From the cell containing the given text, extract its center point as (x, y) coordinate. 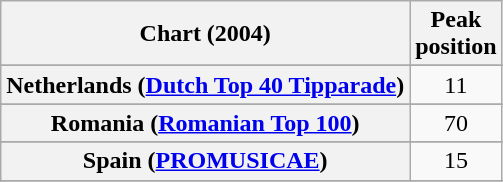
15 (456, 161)
11 (456, 85)
Chart (2004) (206, 34)
70 (456, 123)
Spain (PROMUSICAE) (206, 161)
Peakposition (456, 34)
Netherlands (Dutch Top 40 Tipparade) (206, 85)
Romania (Romanian Top 100) (206, 123)
